Return the [x, y] coordinate for the center point of the cell that contains the specified text.  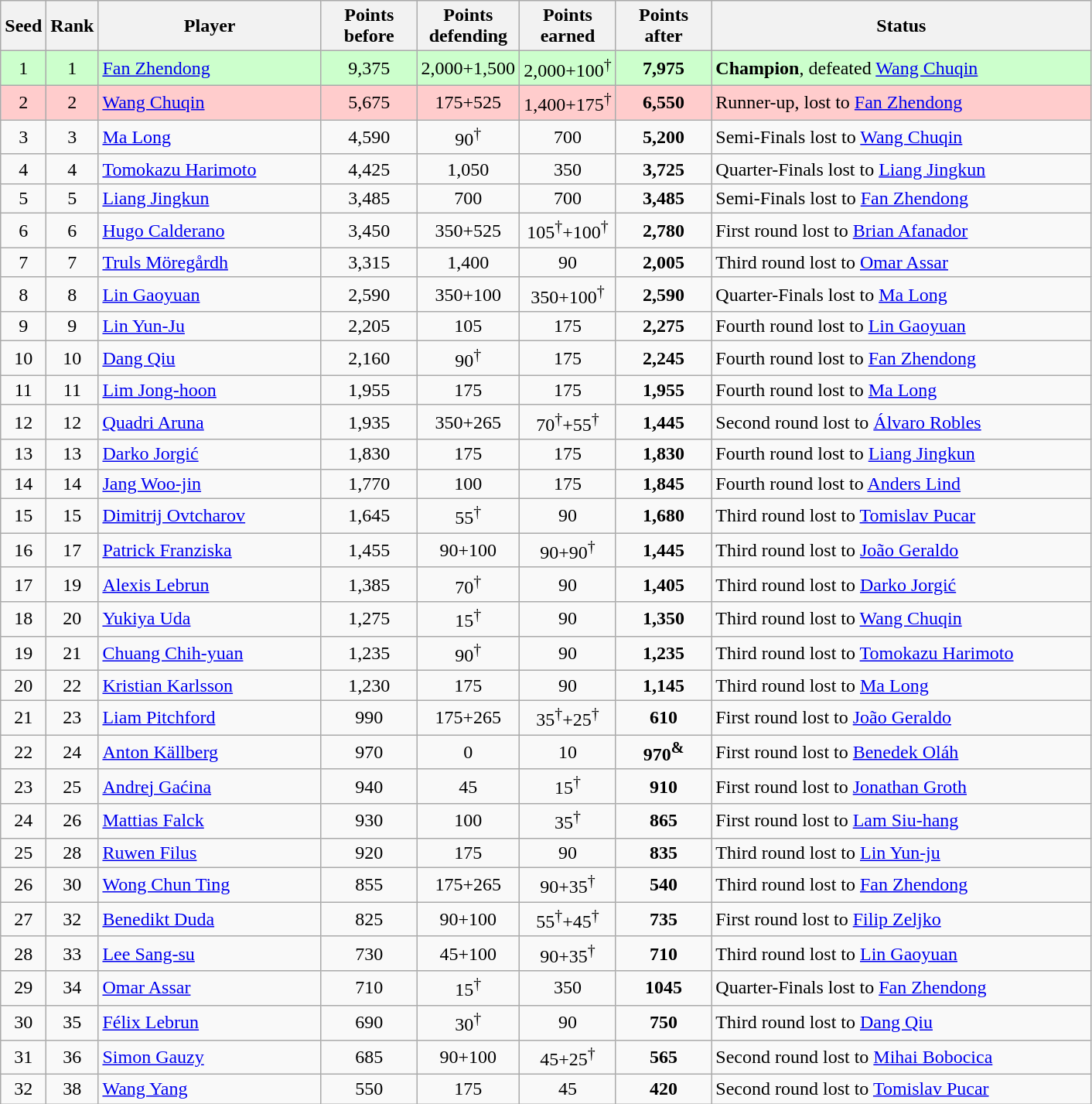
2,005 [664, 262]
1,405 [664, 585]
2,000+1,500 [469, 68]
540 [664, 885]
4,425 [369, 169]
2,245 [664, 359]
Mattias Falck [210, 822]
First round lost to João Geraldo [902, 718]
Quarter-Finals lost to Fan Zhendong [902, 989]
First round lost to Lam Siu-hang [902, 822]
Anton Källberg [210, 752]
750 [664, 1023]
735 [664, 919]
Third round lost to Lin Yun-ju [902, 853]
Wang Yang [210, 1089]
5,675 [369, 102]
940 [369, 786]
105†+100† [568, 231]
Wong Chun Ting [210, 885]
350+265 [469, 422]
Ruwen Filus [210, 853]
Dimitrij Ovtcharov [210, 515]
610 [664, 718]
2,780 [664, 231]
Kristian Karlsson [210, 685]
Lin Yun-Ju [210, 326]
Fourth round lost to Lin Gaoyuan [902, 326]
Third round lost to Tomislav Pucar [902, 515]
Truls Möregårdh [210, 262]
9,375 [369, 68]
55†+45† [568, 919]
Third round lost to Fan Zhendong [902, 885]
0 [469, 752]
1,275 [369, 619]
Ma Long [210, 138]
Points earned [568, 26]
Simon Gauzy [210, 1057]
Benedikt Duda [210, 919]
1,400 [469, 262]
Semi-Finals lost to Wang Chuqin [902, 138]
33 [73, 953]
Third round lost to Wang Chuqin [902, 619]
865 [664, 822]
7,975 [664, 68]
First round lost to Brian Afanador [902, 231]
920 [369, 853]
First round lost to Jonathan Groth [902, 786]
Chuang Chih-yuan [210, 653]
Félix Lebrun [210, 1023]
Quarter-Finals lost to Ma Long [902, 294]
38 [73, 1089]
Third round lost to Ma Long [902, 685]
1,935 [369, 422]
550 [369, 1089]
18 [23, 619]
970& [664, 752]
45+100 [469, 953]
2,160 [369, 359]
1,230 [369, 685]
Third round lost to Lin Gaoyuan [902, 953]
105 [469, 326]
565 [664, 1057]
1,845 [664, 484]
970 [369, 752]
70†+55† [568, 422]
Player [210, 26]
Champion, defeated Wang Chuqin [902, 68]
4,590 [369, 138]
855 [369, 885]
Yukiya Uda [210, 619]
Lee Sang-su [210, 953]
Semi-Finals lost to Fan Zhendong [902, 199]
685 [369, 1057]
Lim Jong-hoon [210, 390]
First round lost to Benedek Oláh [902, 752]
35† [568, 822]
1,645 [369, 515]
55† [469, 515]
910 [664, 786]
Darko Jorgić [210, 454]
Jang Woo-jin [210, 484]
31 [23, 1057]
6,550 [664, 102]
Patrick Franziska [210, 551]
Third round lost to Darko Jorgić [902, 585]
Second round lost to Tomislav Pucar [902, 1089]
1,145 [664, 685]
835 [664, 853]
Fourth round lost to Ma Long [902, 390]
1,455 [369, 551]
Second round lost to Mihai Bobocica [902, 1057]
27 [23, 919]
1,350 [664, 619]
3,315 [369, 262]
Dang Qiu [210, 359]
Points defending [469, 26]
2,000+100† [568, 68]
Andrej Gaćina [210, 786]
1,680 [664, 515]
Fourth round lost to Fan Zhendong [902, 359]
1,400+175† [568, 102]
Fan Zhendong [210, 68]
35†+25† [568, 718]
Hugo Calderano [210, 231]
Fourth round lost to Anders Lind [902, 484]
70† [469, 585]
Third round lost to João Geraldo [902, 551]
16 [23, 551]
Second round lost to Álvaro Robles [902, 422]
Alexis Lebrun [210, 585]
350+100† [568, 294]
First round lost to Filip Zeljko [902, 919]
29 [23, 989]
Third round lost to Omar Assar [902, 262]
175+525 [469, 102]
3,450 [369, 231]
Wang Chuqin [210, 102]
34 [73, 989]
350+525 [469, 231]
90+90† [568, 551]
30† [469, 1023]
Liam Pitchford [210, 718]
5,200 [664, 138]
3,725 [664, 169]
45+25† [568, 1057]
1,385 [369, 585]
730 [369, 953]
Quadri Aruna [210, 422]
990 [369, 718]
Status [902, 26]
1,770 [369, 484]
2,205 [369, 326]
Lin Gaoyuan [210, 294]
Quarter-Finals lost to Liang Jingkun [902, 169]
Third round lost to Dang Qiu [902, 1023]
350+100 [469, 294]
35 [73, 1023]
Seed [23, 26]
930 [369, 822]
Liang Jingkun [210, 199]
Omar Assar [210, 989]
Fourth round lost to Liang Jingkun [902, 454]
Third round lost to Tomokazu Harimoto [902, 653]
420 [664, 1089]
Points before [369, 26]
36 [73, 1057]
2,275 [664, 326]
Points after [664, 26]
Rank [73, 26]
690 [369, 1023]
1045 [664, 989]
1,050 [469, 169]
Tomokazu Harimoto [210, 169]
Runner-up, lost to Fan Zhendong [902, 102]
825 [369, 919]
